For the text-containing cell, return its midpoint in (x, y) coordinate format. 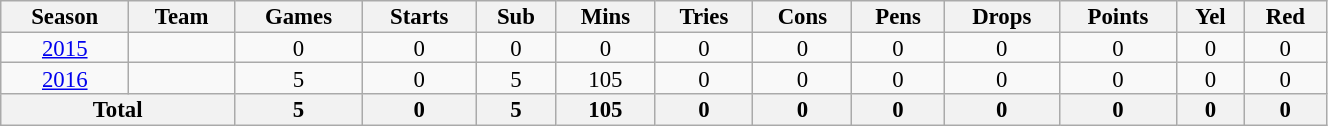
Mins (606, 16)
Pens (898, 16)
Points (1118, 16)
Yel (1211, 16)
Cons (802, 16)
Season (65, 16)
Tries (704, 16)
2015 (65, 48)
Starts (420, 16)
Team (182, 16)
Total (118, 110)
2016 (65, 78)
Games (299, 16)
Sub (516, 16)
Red (1285, 16)
Drops (1002, 16)
